Extract the [X, Y] coordinate from the center of the cell holding the provided text.  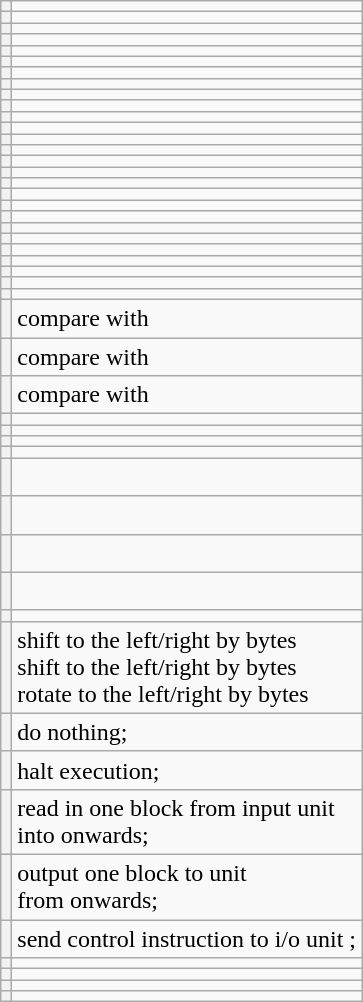
read in one block from input unit into onwards; [187, 822]
send control instruction to i/o unit ; [187, 939]
do nothing; [187, 732]
shift to the left/right by bytesshift to the left/right by bytesrotate to the left/right by bytes [187, 667]
output one block to unit from onwards; [187, 886]
halt execution; [187, 770]
